Locate the cell with the specified text and output its (X, Y) center coordinate. 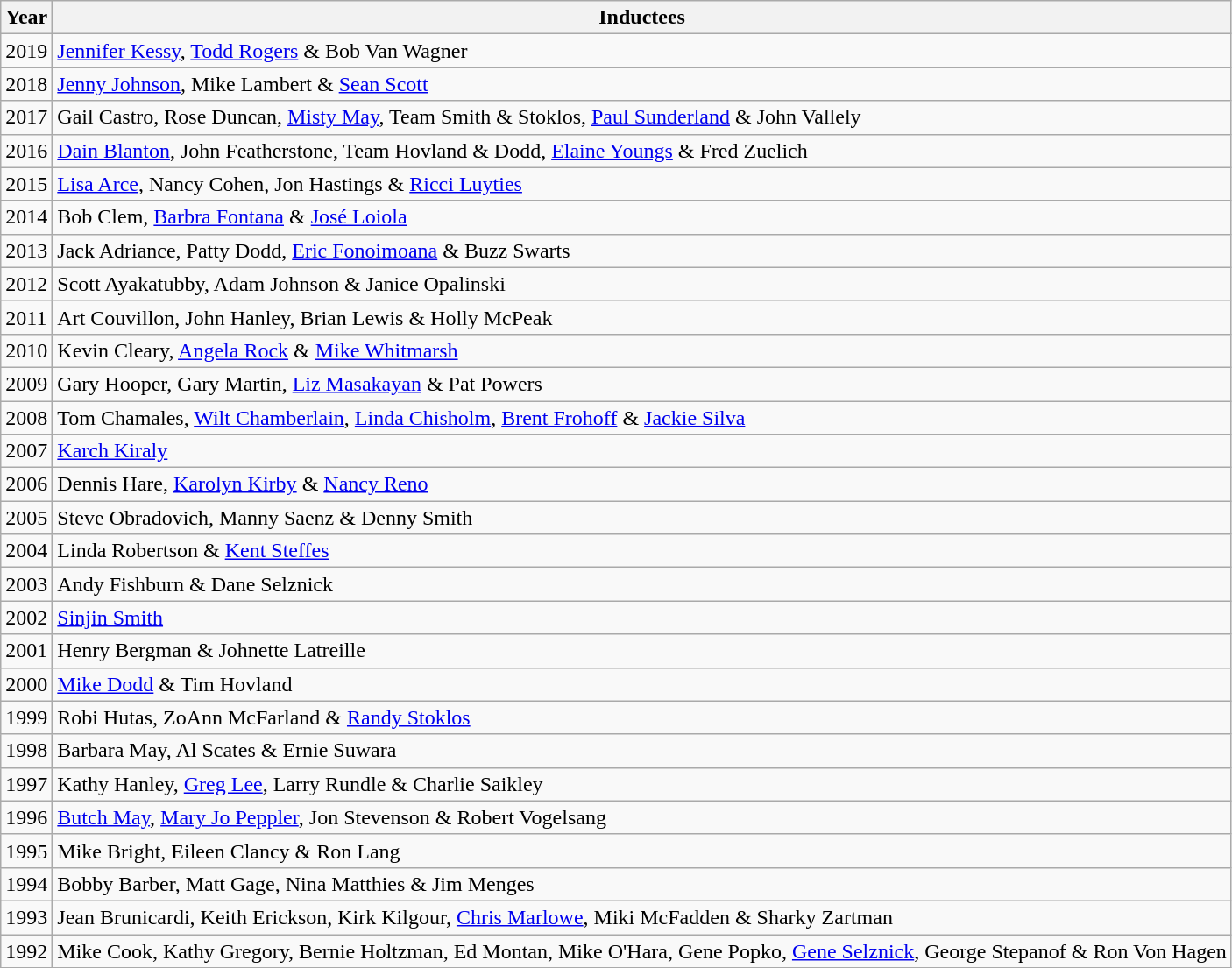
2009 (26, 384)
Robi Hutas, ZoAnn McFarland & Randy Stoklos (642, 717)
Bob Clem, Barbra Fontana & José Loiola (642, 217)
Andy Fishburn & Dane Selznick (642, 584)
2008 (26, 418)
Mike Cook, Kathy Gregory, Bernie Holtzman, Ed Montan, Mike O'Hara, Gene Popko, Gene Selznick, George Stepanof & Ron Von Hagen (642, 950)
Year (26, 18)
Linda Robertson & Kent Steffes (642, 551)
Scott Ayakatubby, Adam Johnson & Janice Opalinski (642, 284)
Tom Chamales, Wilt Chamberlain, Linda Chisholm, Brent Frohoff & Jackie Silva (642, 418)
2016 (26, 151)
Kathy Hanley, Greg Lee, Larry Rundle & Charlie Saikley (642, 784)
2001 (26, 651)
1992 (26, 950)
Dain Blanton, John Featherstone, Team Hovland & Dodd, Elaine Youngs & Fred Zuelich (642, 151)
Kevin Cleary, Angela Rock & Mike Whitmarsh (642, 350)
Jenny Johnson, Mike Lambert & Sean Scott (642, 84)
Henry Bergman & Johnette Latreille (642, 651)
2018 (26, 84)
2007 (26, 451)
Steve Obradovich, Manny Saenz & Denny Smith (642, 518)
2005 (26, 518)
2000 (26, 684)
Gail Castro, Rose Duncan, Misty May, Team Smith & Stoklos, Paul Sunderland & John Vallely (642, 117)
Lisa Arce, Nancy Cohen, Jon Hastings & Ricci Luyties (642, 184)
2013 (26, 251)
2019 (26, 51)
2012 (26, 284)
Barbara May, Al Scates & Ernie Suwara (642, 751)
2006 (26, 484)
Jack Adriance, Patty Dodd, Eric Fonoimoana & Buzz Swarts (642, 251)
2014 (26, 217)
Karch Kiraly (642, 451)
Mike Bright, Eileen Clancy & Ron Lang (642, 851)
1998 (26, 751)
1993 (26, 917)
1995 (26, 851)
2004 (26, 551)
1997 (26, 784)
1994 (26, 884)
Butch May, Mary Jo Peppler, Jon Stevenson & Robert Vogelsang (642, 817)
Art Couvillon, John Hanley, Brian Lewis & Holly McPeak (642, 317)
2017 (26, 117)
2002 (26, 618)
Mike Dodd & Tim Hovland (642, 684)
2010 (26, 350)
Inductees (642, 18)
Dennis Hare, Karolyn Kirby & Nancy Reno (642, 484)
Bobby Barber, Matt Gage, Nina Matthies & Jim Menges (642, 884)
Sinjin Smith (642, 618)
Jennifer Kessy, Todd Rogers & Bob Van Wagner (642, 51)
Gary Hooper, Gary Martin, Liz Masakayan & Pat Powers (642, 384)
1996 (26, 817)
1999 (26, 717)
2015 (26, 184)
2003 (26, 584)
Jean Brunicardi, Keith Erickson, Kirk Kilgour, Chris Marlowe, Miki McFadden & Sharky Zartman (642, 917)
2011 (26, 317)
